Search for the cell housing the specified text and yield its (x, y) center coordinate. 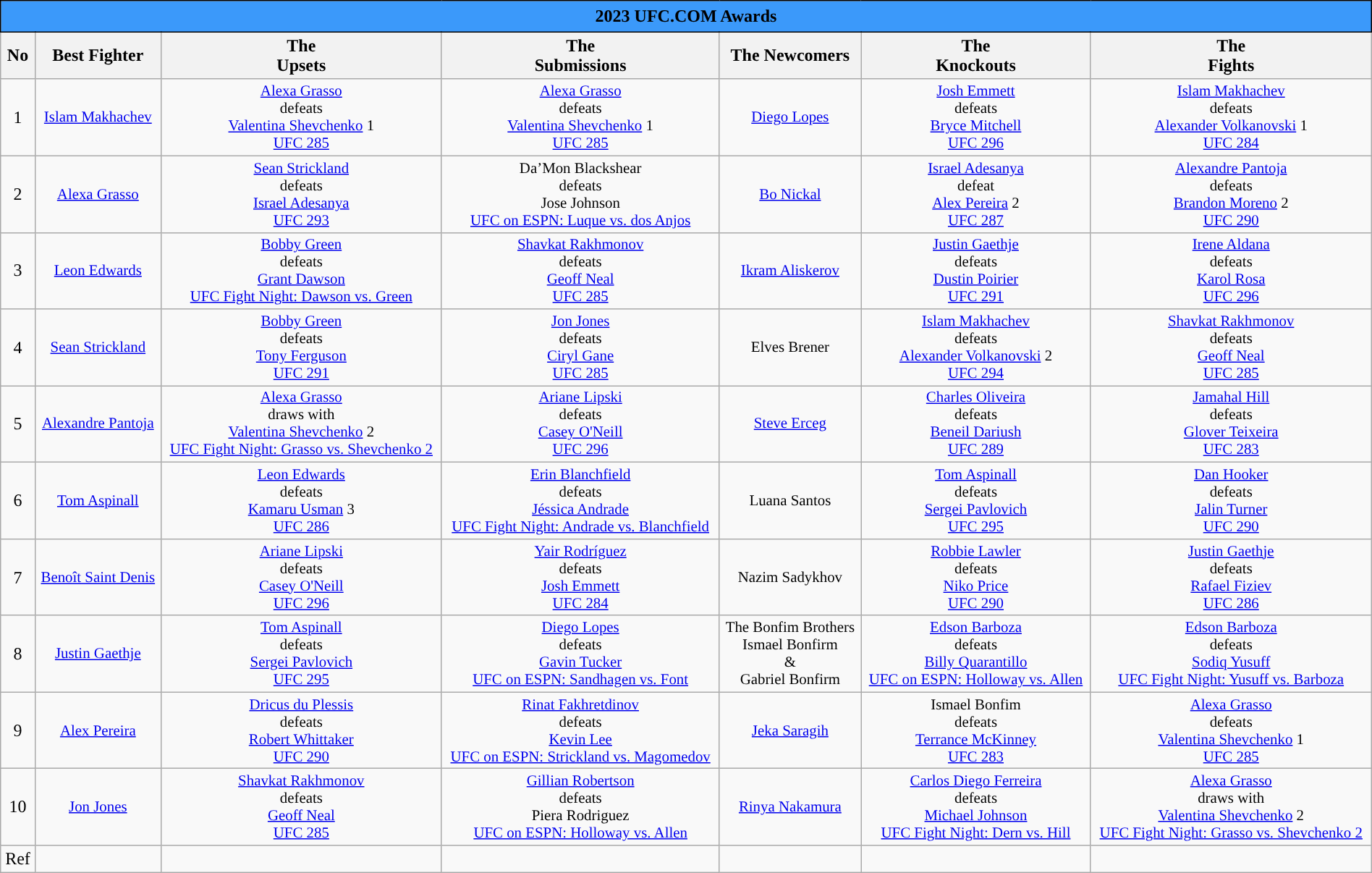
Rinat Fakhretdinov defeats Kevin Lee UFC on ESPN: Strickland vs. Magomedov (580, 730)
4 (18, 347)
TheUpsets (301, 55)
Islam Makhachev defeats Alexander Volkanovski 2 UFC 294 (975, 347)
Nazim Sadykhov (790, 577)
Sean Strickland (98, 347)
Elves Brener (790, 347)
Alex Pereira (98, 730)
Jon Jones defeats Ciryl Gane UFC 285 (580, 347)
7 (18, 577)
No (18, 55)
Islam Makhachev (98, 117)
6 (18, 501)
The Newcomers (790, 55)
10 (18, 807)
Edson Barboza defeats Billy Quarantillo UFC on ESPN: Holloway vs. Allen (975, 654)
1 (18, 117)
8 (18, 654)
3 (18, 271)
Edson Barboza defeats Sodiq Yusuff UFC Fight Night: Yusuff vs. Barboza (1231, 654)
TheKnockouts (975, 55)
Josh Emmett defeats Bryce Mitchell UFC 296 (975, 117)
2023 UFC.COM Awards (686, 17)
Justin Gaethje defeats Rafael Fiziev UFC 286 (1231, 577)
Ref (18, 859)
Charles Oliveira defeats Beneil Dariush UFC 289 (975, 424)
Bobby Green defeats Tony Ferguson UFC 291 (301, 347)
Islam Makhachev defeats Alexander Volkanovski 1 UFC 284 (1231, 117)
Leon Edwards (98, 271)
Alexandre Pantoja (98, 424)
9 (18, 730)
Ikram Aliskerov (790, 271)
TheSubmissions (580, 55)
Sean Strickland defeats Israel Adesanya UFC 293 (301, 194)
TheFights (1231, 55)
Rinya Nakamura (790, 807)
Irene Aldana defeats Karol Rosa UFC 296 (1231, 271)
Justin Gaethje defeats Dustin Poirier UFC 291 (975, 271)
Bo Nickal (790, 194)
Gillian Robertson defeats Piera Rodriguez UFC on ESPN: Holloway vs. Allen (580, 807)
Erin Blanchfield defeats Jéssica Andrade UFC Fight Night: Andrade vs. Blanchfield (580, 501)
Diego Lopes defeats Gavin Tucker UFC on ESPN: Sandhagen vs. Font (580, 654)
Jon Jones (98, 807)
Tom Aspinall (98, 501)
Steve Erceg (790, 424)
Luana Santos (790, 501)
Alexa Grasso (98, 194)
Leon Edwards defeats Kamaru Usman 3 UFC 286 (301, 501)
Bobby Green defeats Grant Dawson UFC Fight Night: Dawson vs. Green (301, 271)
Diego Lopes (790, 117)
Best Fighter (98, 55)
Dricus du Plessis defeats Robert Whittaker UFC 290 (301, 730)
Justin Gaethje (98, 654)
2 (18, 194)
Dan Hooker defeats Jalin Turner UFC 290 (1231, 501)
Ismael Bonfim defeats Terrance McKinney UFC 283 (975, 730)
Alexandre Pantoja defeats Brandon Moreno 2 UFC 290 (1231, 194)
Robbie Lawler defeats Niko Price UFC 290 (975, 577)
Jamahal Hill defeats Glover Teixeira UFC 283 (1231, 424)
Yair Rodríguez defeats Josh Emmett UFC 284 (580, 577)
The Bonfim Brothers Ismael Bonfirm & Gabriel Bonfirm (790, 654)
Benoît Saint Denis (98, 577)
Da’Mon Blackshear defeats Jose Johnson UFC on ESPN: Luque vs. dos Anjos (580, 194)
5 (18, 424)
Jeka Saragih (790, 730)
Carlos Diego Ferreira defeats Michael Johnson UFC Fight Night: Dern vs. Hill (975, 807)
Israel Adesanya defeat Alex Pereira 2 UFC 287 (975, 194)
